Identify which cell holds the provided text, then report its [X, Y] central coordinate. 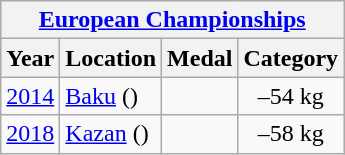
Category [291, 58]
2018 [30, 134]
Kazan () [111, 134]
2014 [30, 96]
–58 kg [291, 134]
Year [30, 58]
Baku () [111, 96]
Medal [200, 58]
–54 kg [291, 96]
Location [111, 58]
European Championships [172, 20]
